Identify which cell holds the provided text, then report its [x, y] central coordinate. 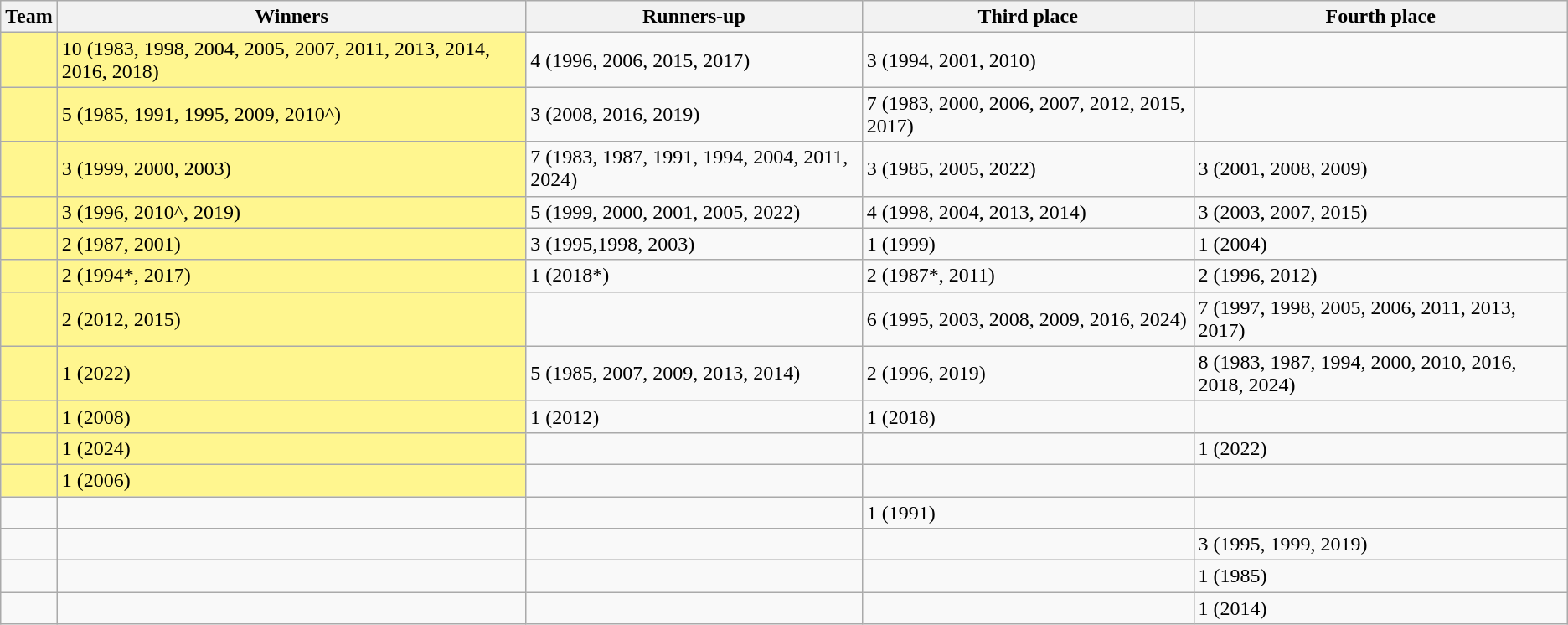
1 (2006) [291, 480]
2 (1987*, 2011) [1028, 276]
1 (2024) [291, 448]
3 (1999, 2000, 2003) [291, 169]
7 (1983, 1987, 1991, 1994, 2004, 2011, 2024) [694, 169]
Third place [1028, 17]
2 (2012, 2015) [291, 318]
1 (2018*) [694, 276]
4 (1998, 2004, 2013, 2014) [1028, 212]
1 (2014) [1380, 608]
Winners [291, 17]
5 (1999, 2000, 2001, 2005, 2022) [694, 212]
6 (1995, 2003, 2008, 2009, 2016, 2024) [1028, 318]
3 (2003, 2007, 2015) [1380, 212]
10 (1983, 1998, 2004, 2005, 2007, 2011, 2013, 2014, 2016, 2018) [291, 60]
8 (1983, 1987, 1994, 2000, 2010, 2016, 2018, 2024) [1380, 374]
1 (2018) [1028, 416]
5 (1985, 2007, 2009, 2013, 2014) [694, 374]
2 (1987, 2001) [291, 244]
Runners-up [694, 17]
1 (1985) [1380, 576]
3 (1994, 2001, 2010) [1028, 60]
2 (1994*, 2017) [291, 276]
1 (2004) [1380, 244]
3 (2001, 2008, 2009) [1380, 169]
4 (1996, 2006, 2015, 2017) [694, 60]
Fourth place [1380, 17]
5 (1985, 1991, 1995, 2009, 2010^) [291, 114]
1 (1991) [1028, 512]
7 (1997, 1998, 2005, 2006, 2011, 2013, 2017) [1380, 318]
3 (1995,1998, 2003) [694, 244]
7 (1983, 2000, 2006, 2007, 2012, 2015, 2017) [1028, 114]
3 (1996, 2010^, 2019) [291, 212]
3 (1985, 2005, 2022) [1028, 169]
3 (2008, 2016, 2019) [694, 114]
2 (1996, 2019) [1028, 374]
2 (1996, 2012) [1380, 276]
1 (1999) [1028, 244]
Team [29, 17]
3 (1995, 1999, 2019) [1380, 545]
1 (2008) [291, 416]
1 (2012) [694, 416]
